Search for the cell housing the specified text and yield its (x, y) center coordinate. 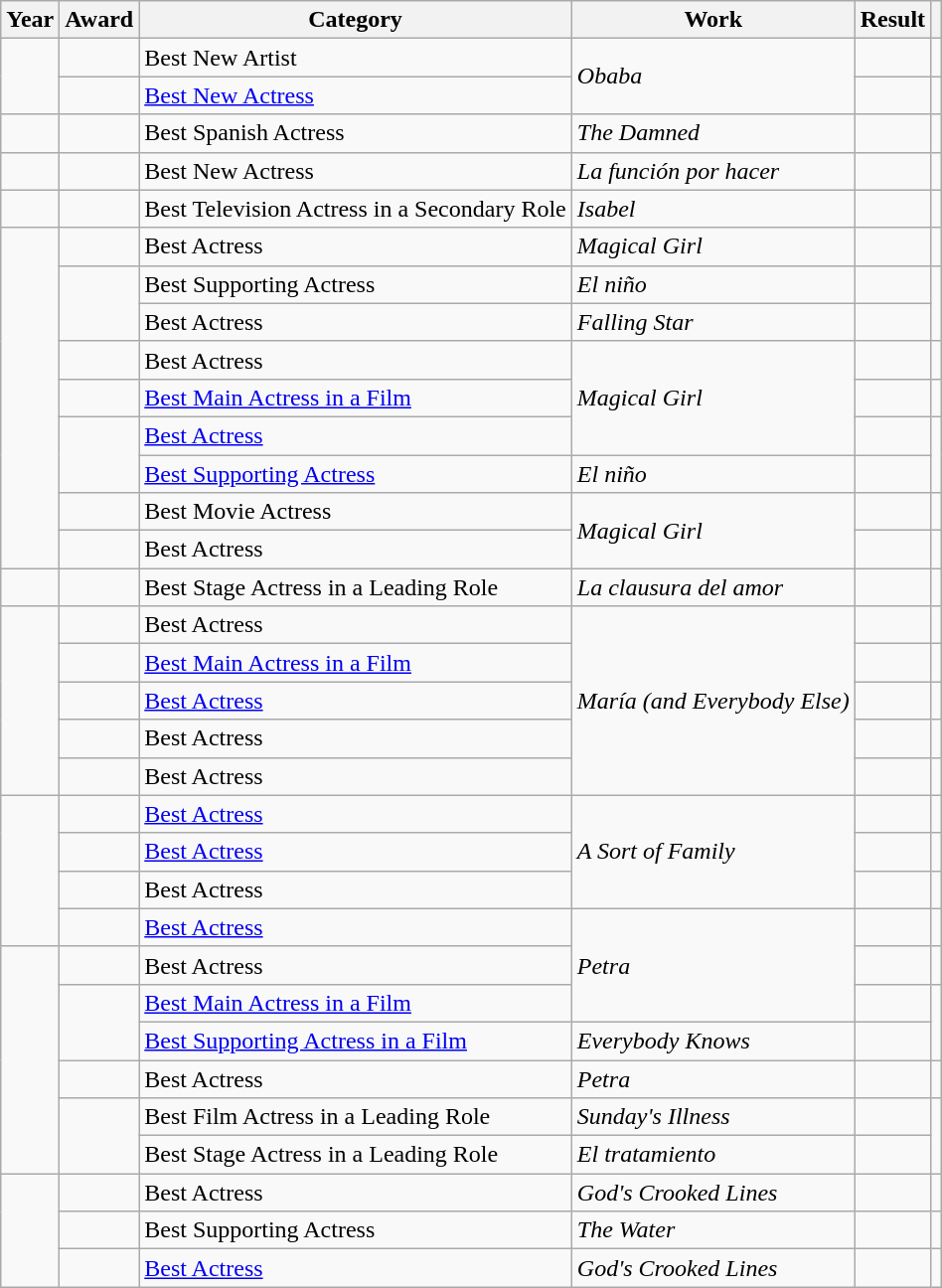
A Sort of Family (713, 852)
Best Movie Actress (356, 512)
The Water (713, 1230)
Year (30, 20)
Best Film Actress in a Leading Role (356, 1117)
Best Television Actress in a Secondary Role (356, 209)
Obaba (713, 77)
La clausura del amor (713, 587)
Best Spanish Actress (356, 133)
La función por hacer (713, 171)
Result (892, 20)
Best Supporting Actress in a Film (356, 1041)
Isabel (713, 209)
Best New Artist (356, 58)
Award (99, 20)
Work (713, 20)
María (and Everybody Else) (713, 701)
Everybody Knows (713, 1041)
The Damned (713, 133)
Falling Star (713, 322)
Sunday's Illness (713, 1117)
Category (356, 20)
El tratamiento (713, 1155)
